Return [x, y] of the center of cell containing provided text 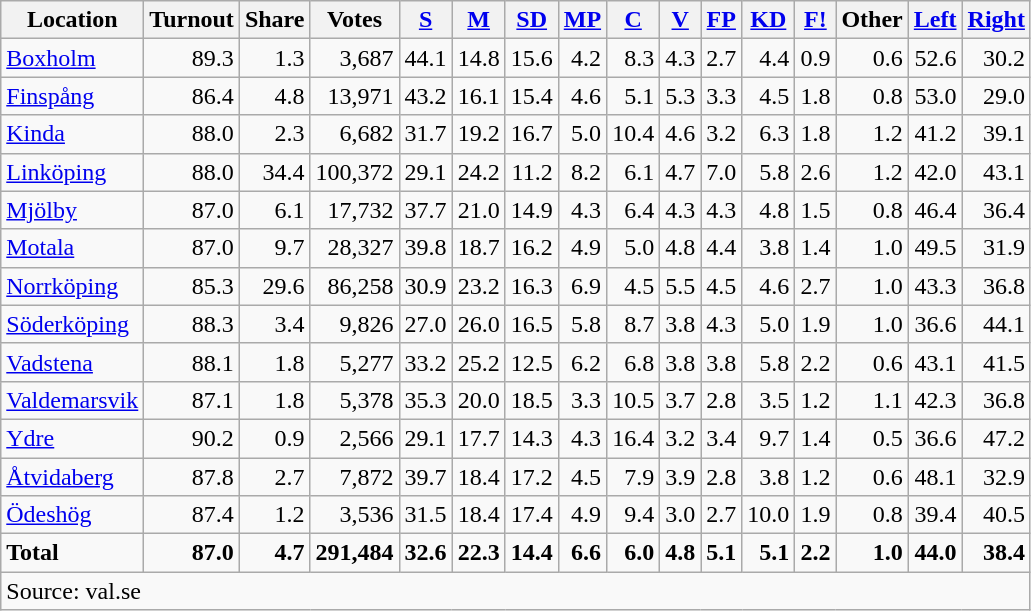
Vadstena [72, 362]
1.5 [816, 210]
2.6 [816, 172]
16.3 [532, 286]
2.3 [274, 134]
Right [996, 20]
Other [872, 20]
16.2 [532, 248]
13,971 [354, 96]
6.3 [768, 134]
12.5 [532, 362]
22.3 [478, 553]
52.6 [935, 58]
32.9 [996, 477]
29.0 [996, 96]
14.3 [532, 438]
Votes [354, 20]
21.0 [478, 210]
10.4 [634, 134]
20.0 [478, 400]
16.4 [634, 438]
8.3 [634, 58]
KD [768, 20]
39.7 [426, 477]
89.3 [192, 58]
C [634, 20]
49.5 [935, 248]
6.4 [634, 210]
6,682 [354, 134]
Boxholm [72, 58]
31.9 [996, 248]
9,826 [354, 324]
5,378 [354, 400]
3.9 [680, 477]
SD [532, 20]
Valdemarsvik [72, 400]
86,258 [354, 286]
39.1 [996, 134]
18.7 [478, 248]
5,277 [354, 362]
26.0 [478, 324]
14.9 [532, 210]
7.0 [722, 172]
14.4 [532, 553]
40.5 [996, 515]
31.7 [426, 134]
39.4 [935, 515]
Mjölby [72, 210]
38.4 [996, 553]
34.4 [274, 172]
291,484 [354, 553]
6.8 [634, 362]
1.3 [274, 58]
17.2 [532, 477]
24.2 [478, 172]
6.2 [582, 362]
4.2 [582, 58]
87.8 [192, 477]
86.4 [192, 96]
2,566 [354, 438]
5.3 [680, 96]
37.7 [426, 210]
8.2 [582, 172]
9.4 [634, 515]
1.1 [872, 400]
48.1 [935, 477]
19.2 [478, 134]
17.7 [478, 438]
11.2 [532, 172]
88.1 [192, 362]
7.9 [634, 477]
87.4 [192, 515]
Ödeshög [72, 515]
44.0 [935, 553]
6.6 [582, 553]
14.8 [478, 58]
33.2 [426, 362]
3.0 [680, 515]
3.5 [768, 400]
46.4 [935, 210]
90.2 [192, 438]
6.9 [582, 286]
23.2 [478, 286]
41.2 [935, 134]
10.0 [768, 515]
85.3 [192, 286]
39.8 [426, 248]
7,872 [354, 477]
27.0 [426, 324]
47.2 [996, 438]
30.9 [426, 286]
36.4 [996, 210]
10.5 [634, 400]
15.4 [532, 96]
Motala [72, 248]
0.5 [872, 438]
18.5 [532, 400]
Share [274, 20]
3,536 [354, 515]
Turnout [192, 20]
3,687 [354, 58]
88.3 [192, 324]
43.3 [935, 286]
25.2 [478, 362]
16.1 [478, 96]
16.5 [532, 324]
31.5 [426, 515]
Åtvidaberg [72, 477]
15.6 [532, 58]
32.6 [426, 553]
3.7 [680, 400]
Left [935, 20]
41.5 [996, 362]
F! [816, 20]
Source: val.se [516, 591]
Linköping [72, 172]
43.2 [426, 96]
Kinda [72, 134]
Finspång [72, 96]
MP [582, 20]
S [426, 20]
Total [72, 553]
Norrköping [72, 286]
FP [722, 20]
29.6 [274, 286]
17,732 [354, 210]
8.7 [634, 324]
100,372 [354, 172]
5.5 [680, 286]
35.3 [426, 400]
53.0 [935, 96]
87.1 [192, 400]
Söderköping [72, 324]
28,327 [354, 248]
16.7 [532, 134]
Location [72, 20]
6.0 [634, 553]
17.4 [532, 515]
V [680, 20]
M [478, 20]
Ydre [72, 438]
42.3 [935, 400]
30.2 [996, 58]
42.0 [935, 172]
